Determine the (x, y) coordinate at the center of the cell enclosing the given text.  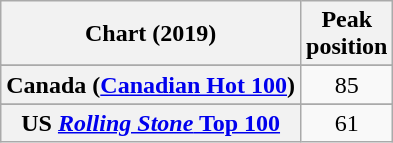
85 (347, 85)
61 (347, 123)
Chart (2019) (151, 34)
US Rolling Stone Top 100 (151, 123)
Canada (Canadian Hot 100) (151, 85)
Peakposition (347, 34)
